Find where the given text appears and provide that cell's center as [X, Y] coordinate. 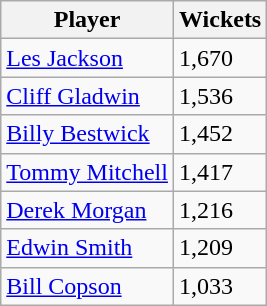
Wickets [220, 20]
1,536 [220, 96]
Tommy Mitchell [88, 172]
Cliff Gladwin [88, 96]
Edwin Smith [88, 248]
1,216 [220, 210]
1,033 [220, 286]
1,209 [220, 248]
Les Jackson [88, 58]
1,417 [220, 172]
Bill Copson [88, 286]
1,452 [220, 134]
Player [88, 20]
Derek Morgan [88, 210]
1,670 [220, 58]
Billy Bestwick [88, 134]
